Provide the (x, y) coordinate of the cell's center where the given text is located.  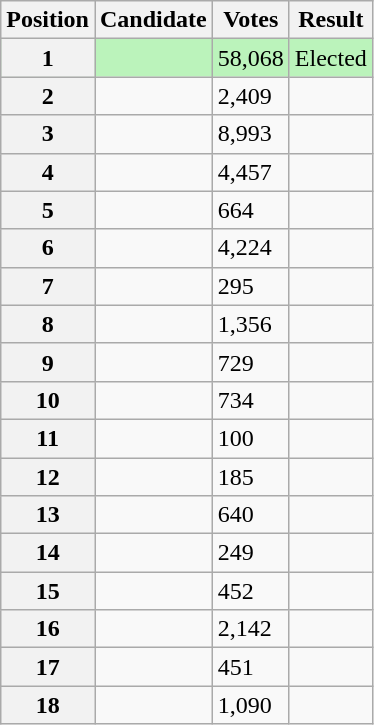
664 (250, 210)
Elected (330, 58)
1 (48, 58)
729 (250, 362)
5 (48, 210)
13 (48, 515)
Candidate (153, 20)
4,224 (250, 248)
9 (48, 362)
1,356 (250, 324)
17 (48, 667)
640 (250, 515)
1,090 (250, 705)
Votes (250, 20)
451 (250, 667)
18 (48, 705)
58,068 (250, 58)
452 (250, 591)
8 (48, 324)
6 (48, 248)
10 (48, 400)
3 (48, 134)
249 (250, 553)
15 (48, 591)
14 (48, 553)
734 (250, 400)
Result (330, 20)
12 (48, 477)
100 (250, 438)
185 (250, 477)
4 (48, 172)
11 (48, 438)
2,409 (250, 96)
4,457 (250, 172)
8,993 (250, 134)
295 (250, 286)
2,142 (250, 629)
7 (48, 286)
2 (48, 96)
16 (48, 629)
Position (48, 20)
